Return (x, y) of the center of cell containing provided text 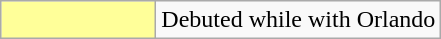
Debuted while with Orlando (298, 20)
